From the cell containing the given text, extract its center point as (x, y) coordinate. 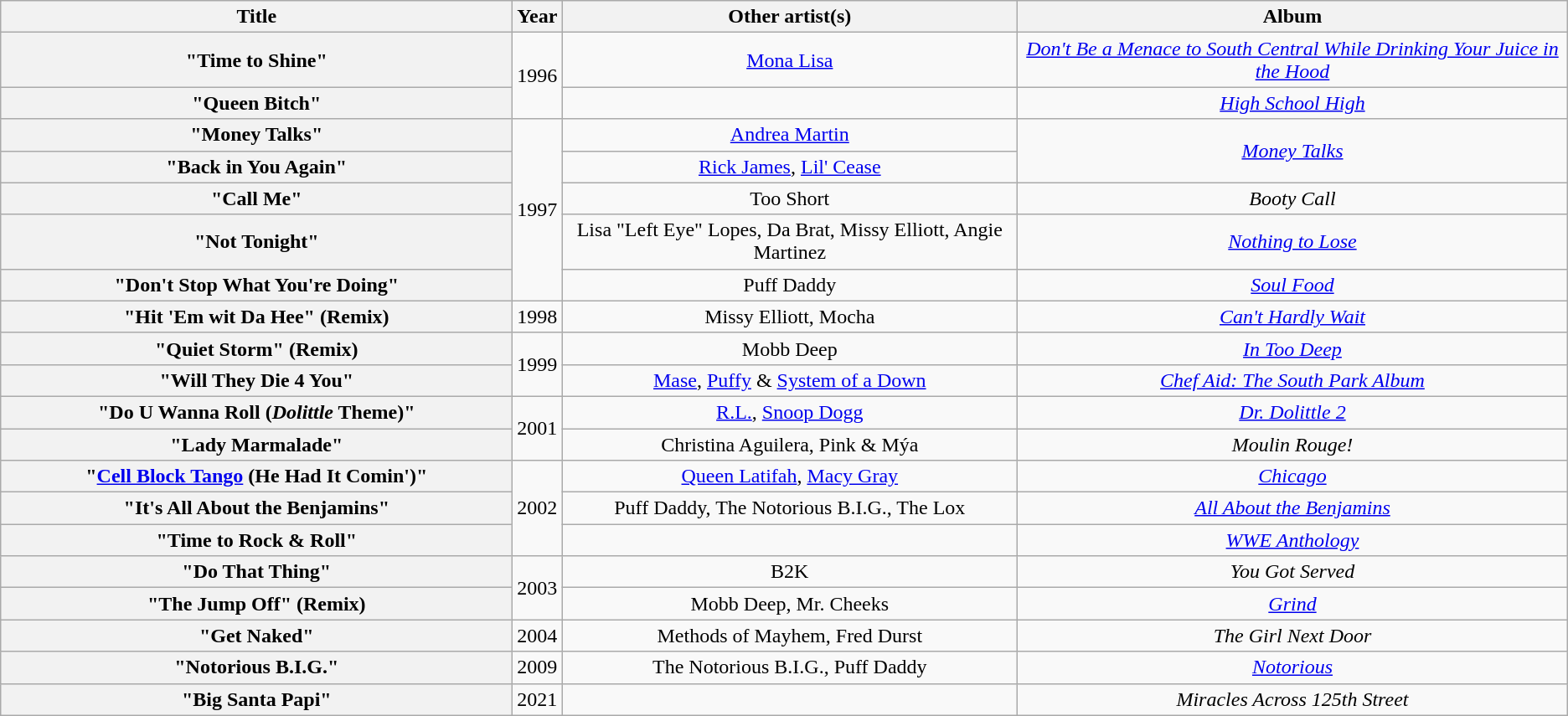
"Money Talks" (256, 135)
Chicago (1293, 476)
High School High (1293, 103)
Andrea Martin (790, 135)
2009 (538, 667)
"Will They Die 4 You" (256, 380)
"Back in You Again" (256, 167)
Mobb Deep (790, 348)
"Notorious B.I.G." (256, 667)
"Do That Thing" (256, 572)
Puff Daddy, The Notorious B.I.G., The Lox (790, 508)
Other artist(s) (790, 17)
Soul Food (1293, 285)
Miracles Across 125th Street (1293, 699)
"The Jump Off" (Remix) (256, 604)
Chef Aid: The South Park Album (1293, 380)
Nothing to Lose (1293, 241)
Title (256, 17)
Album (1293, 17)
"Queen Bitch" (256, 103)
Rick James, Lil' Cease (790, 167)
Methods of Mayhem, Fred Durst (790, 636)
Money Talks (1293, 151)
Dr. Dolittle 2 (1293, 412)
1998 (538, 317)
1996 (538, 75)
1997 (538, 209)
Year (538, 17)
Too Short (790, 198)
Lisa "Left Eye" Lopes, Da Brat, Missy Elliott, Angie Martinez (790, 241)
Grind (1293, 604)
"Time to Rock & Roll" (256, 540)
WWE Anthology (1293, 540)
2002 (538, 508)
2021 (538, 699)
In Too Deep (1293, 348)
You Got Served (1293, 572)
"It's All About the Benjamins" (256, 508)
Mobb Deep, Mr. Cheeks (790, 604)
All About the Benjamins (1293, 508)
Can't Hardly Wait (1293, 317)
The Notorious B.I.G., Puff Daddy (790, 667)
Notorious (1293, 667)
"Cell Block Tango (He Had It Comin')" (256, 476)
Missy Elliott, Mocha (790, 317)
"Lady Marmalade" (256, 445)
The Girl Next Door (1293, 636)
Booty Call (1293, 198)
"Call Me" (256, 198)
"Do U Wanna Roll (Dolittle Theme)" (256, 412)
2001 (538, 428)
Puff Daddy (790, 285)
1999 (538, 364)
"Get Naked" (256, 636)
Don't Be a Menace to South Central While Drinking Your Juice in the Hood (1293, 60)
"Hit 'Em wit Da Hee" (Remix) (256, 317)
Queen Latifah, Macy Gray (790, 476)
Moulin Rouge! (1293, 445)
2003 (538, 588)
"Time to Shine" (256, 60)
Christina Aguilera, Pink & Mýa (790, 445)
B2K (790, 572)
2004 (538, 636)
R.L., Snoop Dogg (790, 412)
"Quiet Storm" (Remix) (256, 348)
Mona Lisa (790, 60)
"Don't Stop What You're Doing" (256, 285)
"Not Tonight" (256, 241)
"Big Santa Papi" (256, 699)
Mase, Puffy & System of a Down (790, 380)
